Detect which cell encompasses the target text, then output its [x, y] center coordinate. 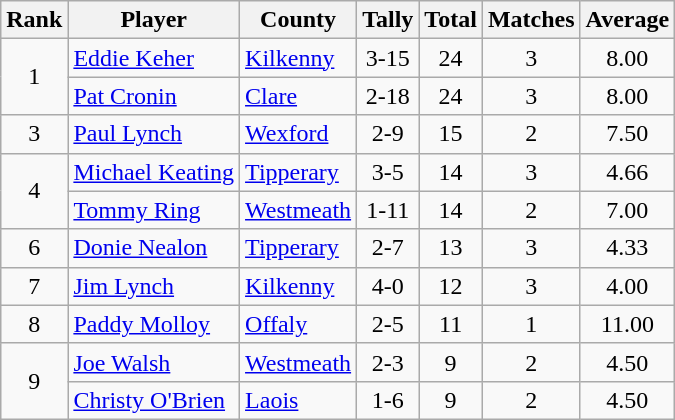
Christy O'Brien [154, 400]
8 [34, 324]
4-0 [388, 286]
2-5 [388, 324]
2-18 [388, 96]
3-5 [388, 172]
12 [451, 286]
Donie Nealon [154, 248]
Offaly [298, 324]
2-7 [388, 248]
4.66 [628, 172]
Paul Lynch [154, 134]
Jim Lynch [154, 286]
Total [451, 20]
4 [34, 191]
7 [34, 286]
3-15 [388, 58]
4.00 [628, 286]
Eddie Keher [154, 58]
4.33 [628, 248]
Michael Keating [154, 172]
Rank [34, 20]
11 [451, 324]
7.50 [628, 134]
Laois [298, 400]
7.00 [628, 210]
2-3 [388, 362]
11.00 [628, 324]
Player [154, 20]
1-6 [388, 400]
Joe Walsh [154, 362]
Tally [388, 20]
2-9 [388, 134]
Pat Cronin [154, 96]
Matches [531, 20]
1-11 [388, 210]
15 [451, 134]
County [298, 20]
Wexford [298, 134]
Average [628, 20]
Clare [298, 96]
Tommy Ring [154, 210]
13 [451, 248]
Paddy Molloy [154, 324]
6 [34, 248]
